Scan for the cell matching the given text and deliver its (x, y) coordinate at center. 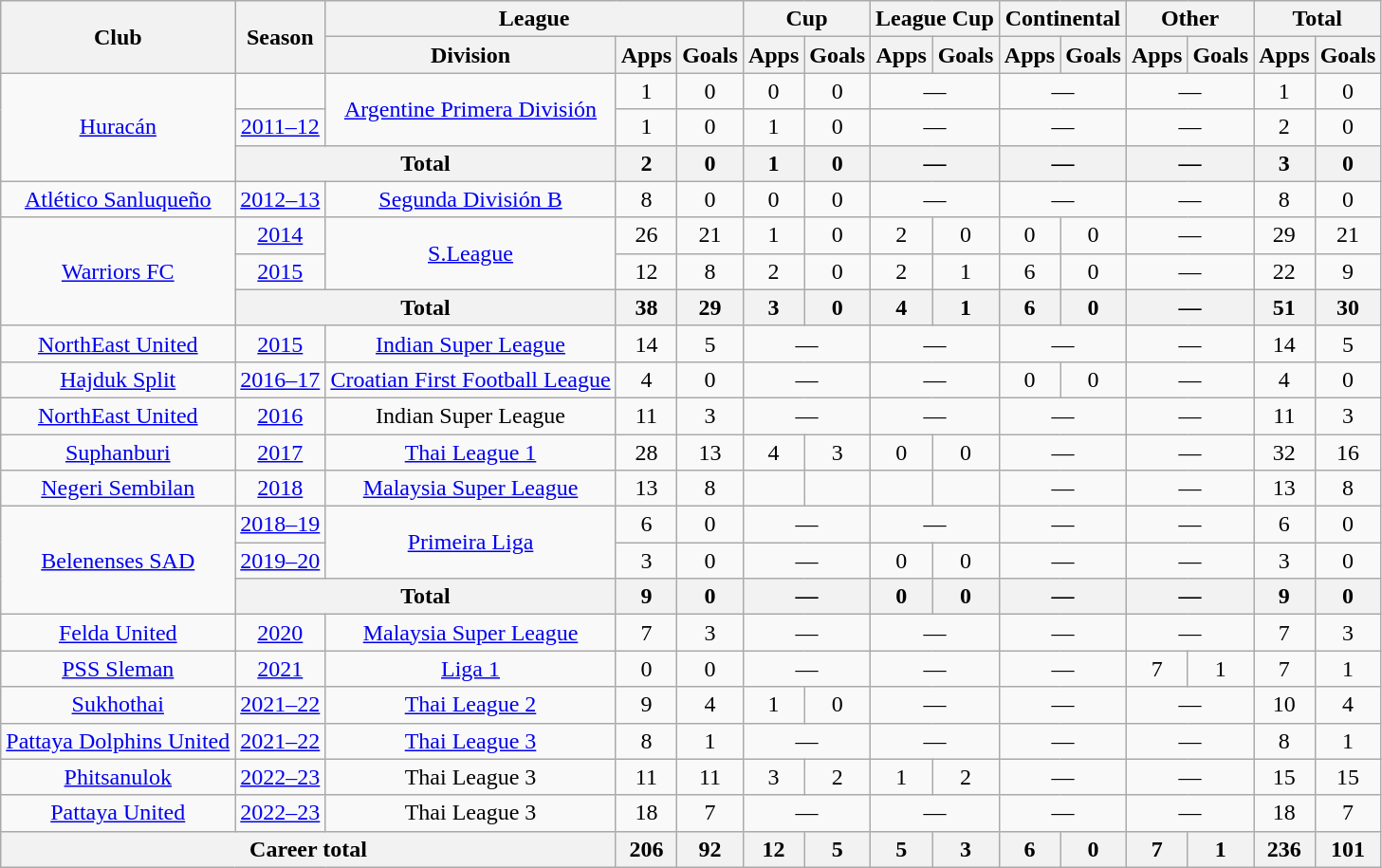
Primeira Liga (470, 543)
2017 (281, 452)
28 (646, 452)
Continental (1062, 19)
PSS Sleman (118, 669)
206 (646, 849)
Atlético Sanluqueño (118, 199)
Sukhothai (118, 705)
Argentine Primera División (470, 109)
Negeri Sembilan (118, 489)
League Cup (935, 19)
S.League (470, 253)
Warriors FC (118, 271)
2016 (281, 416)
Huracán (118, 127)
2021 (281, 669)
Phitsanulok (118, 777)
Croatian First Football League (470, 379)
Club (118, 37)
236 (1284, 849)
26 (646, 235)
2011–12 (281, 127)
2012–13 (281, 199)
32 (1284, 452)
Pattaya United (118, 813)
2014 (281, 235)
101 (1348, 849)
Liga 1 (470, 669)
Suphanburi (118, 452)
51 (1284, 307)
Pattaya Dolphins United (118, 741)
2018–19 (281, 525)
38 (646, 307)
92 (710, 849)
2018 (281, 489)
Hajduk Split (118, 379)
Thai League 1 (470, 452)
Felda United (118, 633)
Career total (308, 849)
10 (1284, 705)
2019–20 (281, 561)
16 (1348, 452)
30 (1348, 307)
Division (470, 55)
Belenenses SAD (118, 561)
League (535, 19)
2016–17 (281, 379)
Segunda División B (470, 199)
Season (281, 37)
Thai League 2 (470, 705)
Other (1189, 19)
Cup (806, 19)
22 (1284, 271)
2020 (281, 633)
